Locate the cell with the specified text and output its [X, Y] center coordinate. 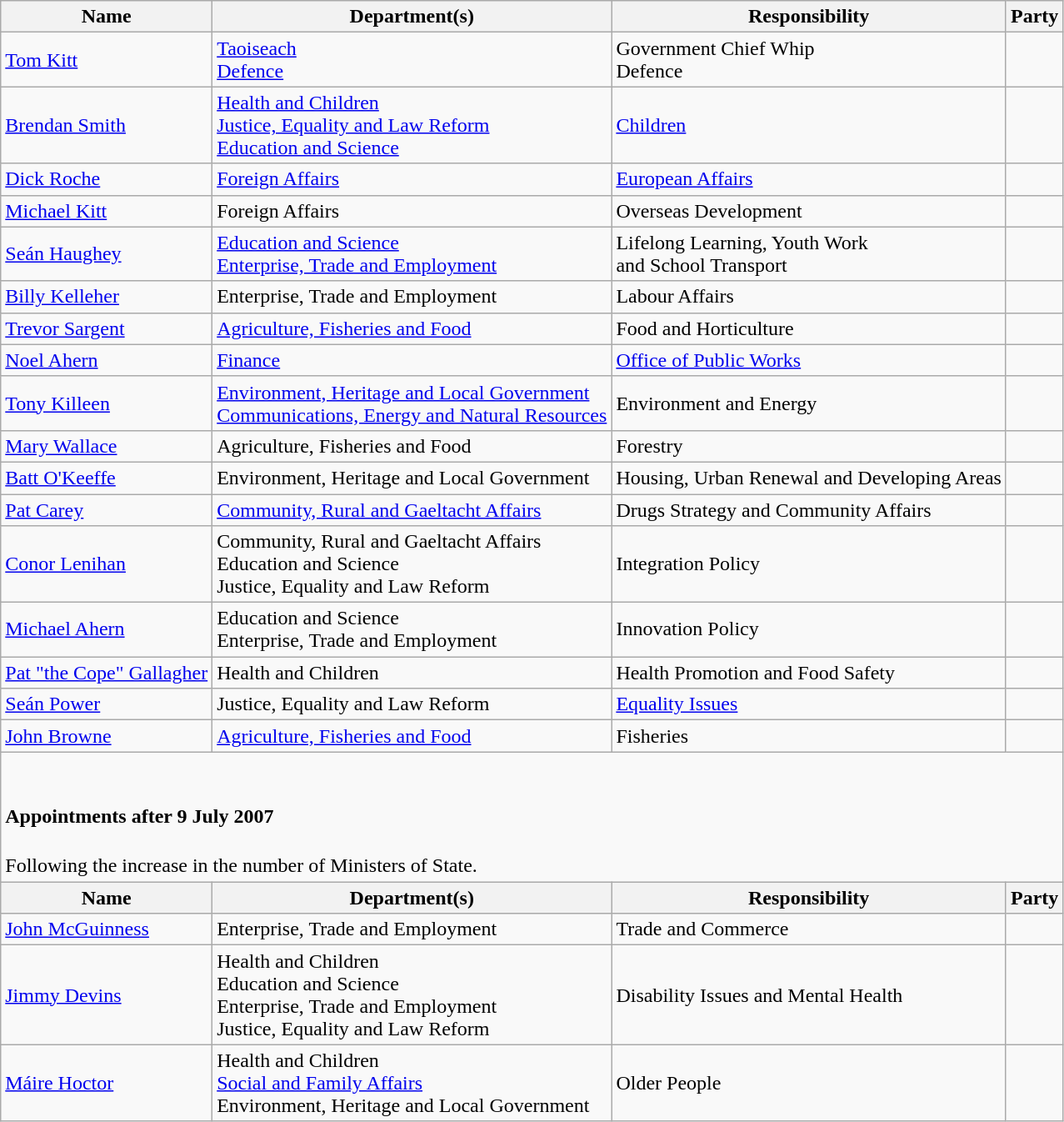
European Affairs [809, 179]
Health Promotion and Food Safety [809, 673]
Lifelong Learning, Youth Workand School Transport [809, 253]
Seán Haughey [107, 253]
Children [809, 125]
Trevor Sargent [107, 328]
Noel Ahern [107, 360]
Finance [412, 360]
Appointments after 9 July 2007Following the increase in the number of Ministers of State. [532, 817]
Health and ChildrenSocial and Family AffairsEnvironment, Heritage and Local Government [412, 1083]
Labour Affairs [809, 297]
Michael Kitt [107, 211]
Community, Rural and Gaeltacht AffairsEducation and ScienceJustice, Equality and Law Reform [412, 564]
Disability Issues and Mental Health [809, 995]
Dick Roche [107, 179]
Billy Kelleher [107, 297]
Mary Wallace [107, 446]
Older People [809, 1083]
Health and ChildrenEducation and ScienceEnterprise, Trade and EmploymentJustice, Equality and Law Reform [412, 995]
Environment and Energy [809, 403]
Batt O'Keeffe [107, 478]
Michael Ahern [107, 630]
Environment, Heritage and Local Government [412, 478]
Tony Killeen [107, 403]
Justice, Equality and Law Reform [412, 704]
Overseas Development [809, 211]
Community, Rural and Gaeltacht Affairs [412, 509]
TaoiseachDefence [412, 60]
Innovation Policy [809, 630]
Government Chief WhipDefence [809, 60]
Forestry [809, 446]
Health and Children [412, 673]
Pat Carey [107, 509]
Housing, Urban Renewal and Developing Areas [809, 478]
Seán Power [107, 704]
Fisheries [809, 736]
Conor Lenihan [107, 564]
Brendan Smith [107, 125]
Tom Kitt [107, 60]
Jimmy Devins [107, 995]
Health and ChildrenJustice, Equality and Law ReformEducation and Science [412, 125]
Pat "the Cope" Gallagher [107, 673]
Integration Policy [809, 564]
Environment, Heritage and Local GovernmentCommunications, Energy and Natural Resources [412, 403]
John Browne [107, 736]
Trade and Commerce [809, 929]
Máire Hoctor [107, 1083]
Food and Horticulture [809, 328]
Equality Issues [809, 704]
Office of Public Works [809, 360]
John McGuinness [107, 929]
Drugs Strategy and Community Affairs [809, 509]
